Output the (X, Y) coordinate of the center of the cell containing the given text.  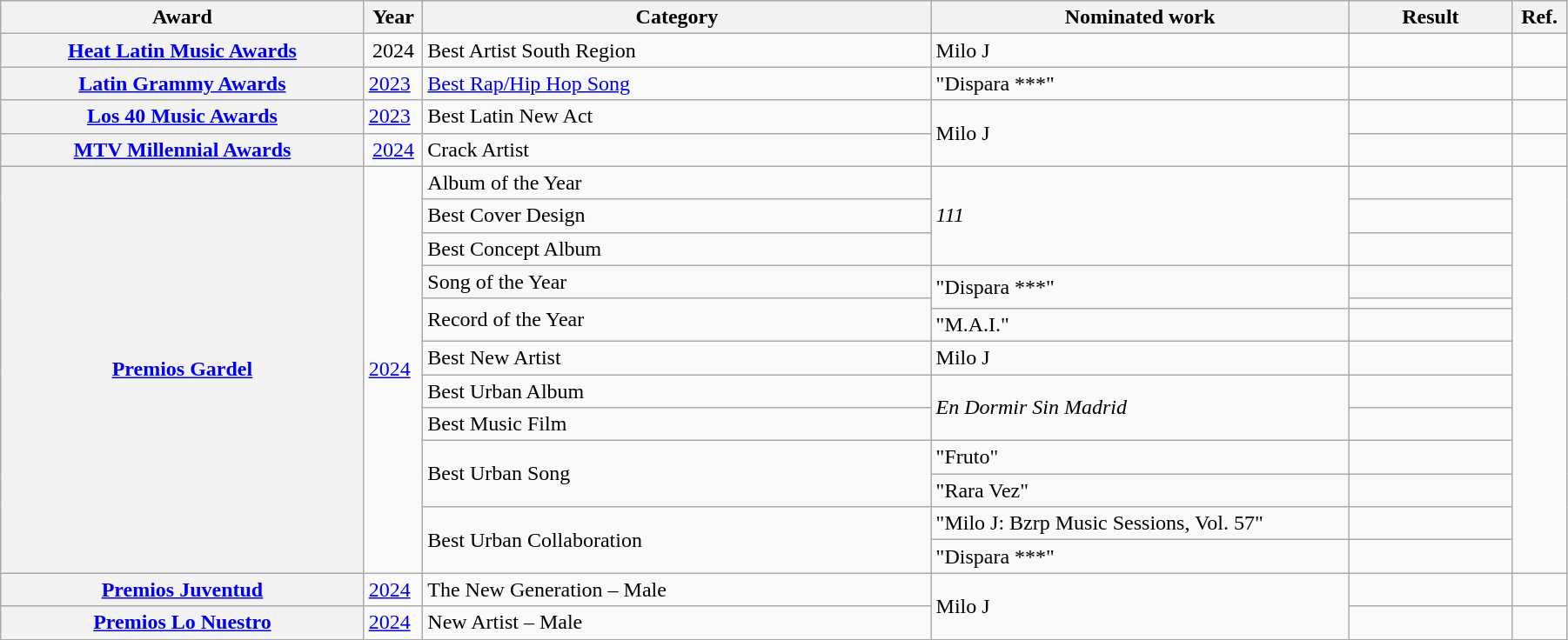
Best Urban Album (677, 390)
Award (183, 17)
Record of the Year (677, 320)
Best Cover Design (677, 216)
Best New Artist (677, 357)
Best Urban Collaboration (677, 540)
Result (1431, 17)
"Fruto" (1140, 457)
"Rara Vez" (1140, 490)
Premios Gardel (183, 370)
Los 40 Music Awards (183, 117)
Best Latin New Act (677, 117)
Best Rap/Hip Hop Song (677, 83)
New Artist – Male (677, 623)
Crack Artist (677, 150)
Best Urban Song (677, 474)
111 (1140, 216)
En Dormir Sin Madrid (1140, 407)
Song of the Year (677, 282)
Latin Grammy Awards (183, 83)
Premios Lo Nuestro (183, 623)
Best Concept Album (677, 249)
Category (677, 17)
"M.A.I." (1140, 324)
Year (393, 17)
"Milo J: Bzrp Music Sessions, Vol. 57" (1140, 523)
Premios Juventud (183, 590)
Nominated work (1140, 17)
The New Generation – Male (677, 590)
Ref. (1540, 17)
Best Artist South Region (677, 50)
Heat Latin Music Awards (183, 50)
Best Music Film (677, 424)
MTV Millennial Awards (183, 150)
Album of the Year (677, 183)
